Scan for the cell matching the given text and deliver its [X, Y] coordinate at center. 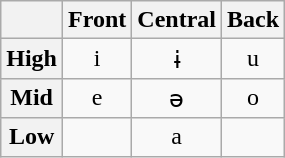
Front [98, 20]
u [254, 59]
Back [254, 20]
Central [177, 20]
i [98, 59]
Mid [32, 98]
ə [177, 98]
e [98, 98]
Low [32, 137]
High [32, 59]
o [254, 98]
a [177, 137]
ɨ [177, 59]
